Provide the [X, Y] coordinate of the cell's center where the given text is located.  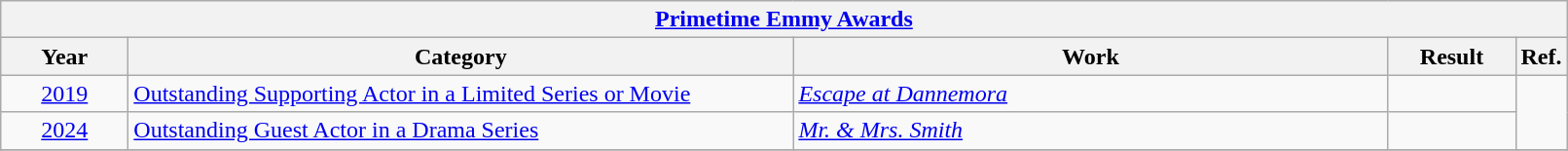
Escape at Dannemora [1090, 94]
2024 [64, 131]
2019 [64, 94]
Mr. & Mrs. Smith [1090, 131]
Category [461, 57]
Outstanding Supporting Actor in a Limited Series or Movie [461, 94]
Result [1452, 57]
Primetime Emmy Awards [784, 19]
Work [1090, 57]
Year [64, 57]
Ref. [1542, 57]
Outstanding Guest Actor in a Drama Series [461, 131]
